For the text-containing cell, return its midpoint in [X, Y] coordinate format. 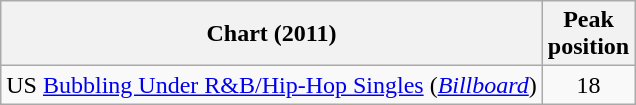
18 [588, 85]
Chart (2011) [272, 34]
US Bubbling Under R&B/Hip-Hop Singles (Billboard) [272, 85]
Peakposition [588, 34]
